From the cell containing the given text, extract its center point as (x, y) coordinate. 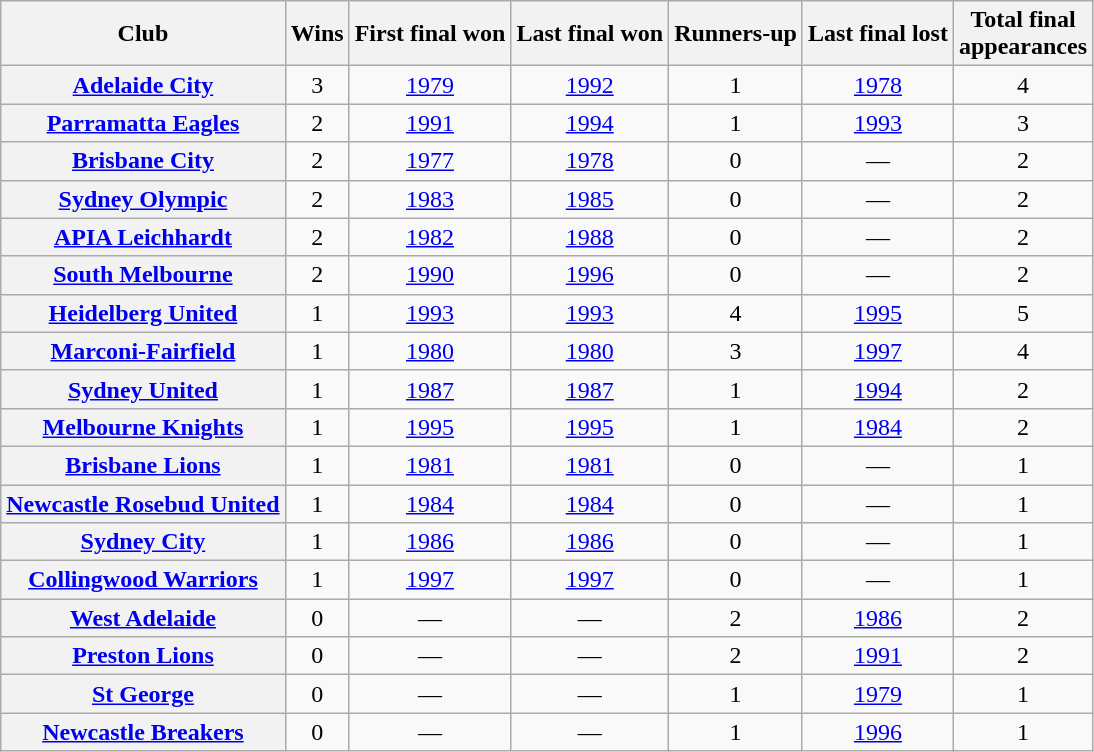
5 (1022, 313)
Newcastle Breakers (143, 732)
Runners-up (736, 34)
Heidelberg United (143, 313)
West Adelaide (143, 618)
Preston Lions (143, 656)
Melbourne Knights (143, 427)
Brisbane City (143, 161)
1992 (590, 85)
Total finalappearances (1022, 34)
Adelaide City (143, 85)
Marconi-Fairfield (143, 351)
Sydney Olympic (143, 199)
1977 (430, 161)
1983 (430, 199)
Newcastle Rosebud United (143, 503)
St George (143, 694)
Brisbane Lions (143, 465)
Last final lost (878, 34)
Sydney United (143, 389)
1988 (590, 237)
1982 (430, 237)
Parramatta Eagles (143, 123)
1990 (430, 275)
Wins (317, 34)
First final won (430, 34)
Last final won (590, 34)
South Melbourne (143, 275)
Collingwood Warriors (143, 580)
Club (143, 34)
1985 (590, 199)
APIA Leichhardt (143, 237)
Sydney City (143, 542)
